Identify which cell holds the provided text, then report its (x, y) central coordinate. 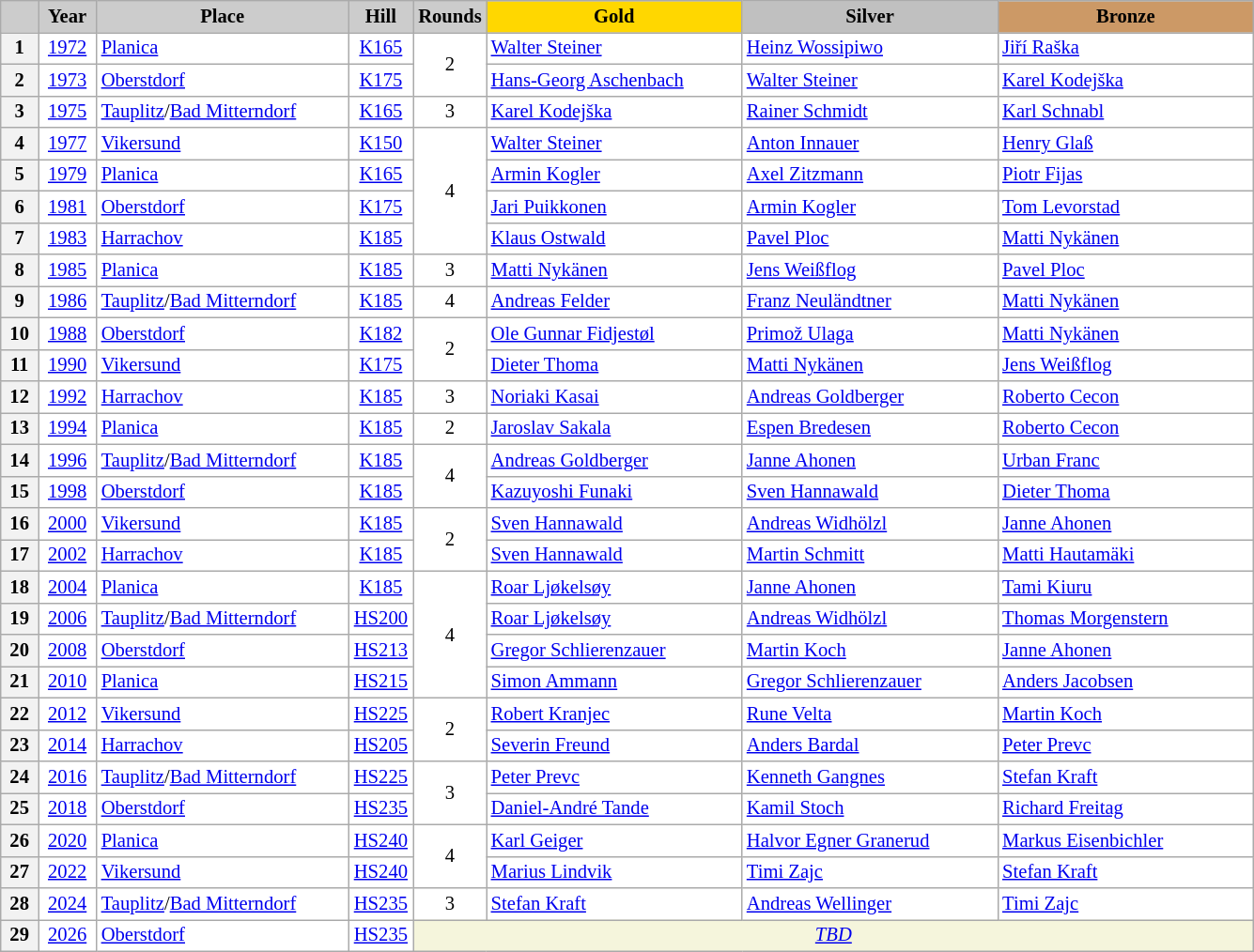
Jaroslav Sakala (614, 428)
10 (20, 333)
Matti Hautamäki (1125, 555)
23 (20, 745)
2012 (67, 714)
2016 (67, 776)
Year (67, 16)
1977 (67, 144)
2018 (67, 808)
1972 (67, 48)
2020 (67, 840)
26 (20, 840)
1973 (67, 80)
1990 (67, 365)
2024 (67, 904)
Anton Innauer (870, 144)
25 (20, 808)
Severin Freund (614, 745)
Andreas Wellinger (870, 904)
Kamil Stoch (870, 808)
Daniel-André Tande (614, 808)
Robert Kranjec (614, 714)
Ole Gunnar Fidjestøl (614, 333)
Rounds (449, 16)
22 (20, 714)
21 (20, 682)
Anders Jacobsen (1125, 682)
1983 (67, 238)
2022 (67, 872)
13 (20, 428)
1998 (67, 492)
1992 (67, 397)
Tom Levorstad (1125, 207)
16 (20, 523)
8 (20, 269)
Martin Schmitt (870, 555)
1975 (67, 112)
K182 (380, 333)
Richard Freitag (1125, 808)
Gold (614, 16)
1981 (67, 207)
5 (20, 175)
1988 (67, 333)
7 (20, 238)
Markus Eisenbichler (1125, 840)
Halvor Egner Granerud (870, 840)
9 (20, 301)
Place (223, 16)
2014 (67, 745)
Silver (870, 16)
Kenneth Gangnes (870, 776)
24 (20, 776)
1 (20, 48)
Noriaki Kasai (614, 397)
Anders Bardal (870, 745)
14 (20, 460)
6 (20, 207)
Jari Puikkonen (614, 207)
2026 (67, 935)
K150 (380, 144)
Karl Geiger (614, 840)
HS200 (380, 619)
Urban Franc (1125, 460)
Rainer Schmidt (870, 112)
Karl Schnabl (1125, 112)
17 (20, 555)
28 (20, 904)
HS205 (380, 745)
Franz Neuländtner (870, 301)
29 (20, 935)
2006 (67, 619)
Thomas Morgenstern (1125, 619)
1979 (67, 175)
2008 (67, 651)
Rune Velta (870, 714)
Espen Bredesen (870, 428)
Heinz Wossipiwo (870, 48)
Hans-Georg Aschenbach (614, 80)
Andreas Felder (614, 301)
TBD (833, 935)
2002 (67, 555)
27 (20, 872)
Bronze (1125, 16)
1994 (67, 428)
Tami Kiuru (1125, 587)
Axel Zitzmann (870, 175)
HS213 (380, 651)
1996 (67, 460)
Klaus Ostwald (614, 238)
Jiří Raška (1125, 48)
15 (20, 492)
HS215 (380, 682)
1986 (67, 301)
2004 (67, 587)
Piotr Fijas (1125, 175)
Kazuyoshi Funaki (614, 492)
2010 (67, 682)
Henry Glaß (1125, 144)
18 (20, 587)
20 (20, 651)
11 (20, 365)
Marius Lindvik (614, 872)
19 (20, 619)
Hill (380, 16)
2000 (67, 523)
1985 (67, 269)
12 (20, 397)
Primož Ulaga (870, 333)
Simon Ammann (614, 682)
